Pinpoint the cell where the given text exists, returning its (X, Y) midpoint coordinate. 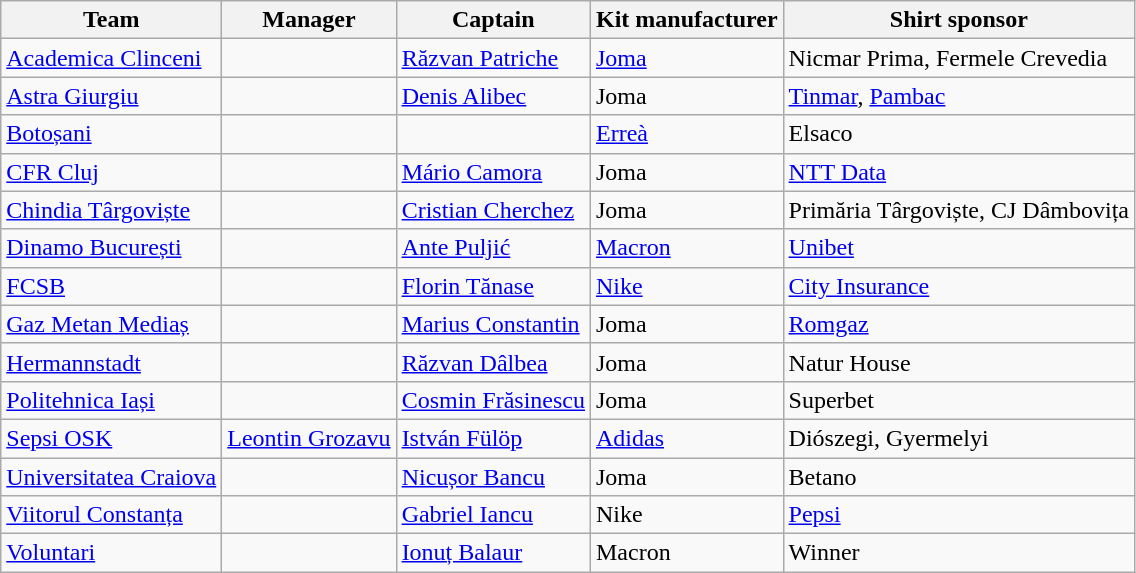
Astra Giurgiu (112, 96)
Ionuț Balaur (493, 553)
István Fülöp (493, 438)
Elsaco (958, 134)
Mário Camora (493, 172)
City Insurance (958, 286)
Romgaz (958, 324)
Academica Clinceni (112, 58)
Tinmar, Pambac (958, 96)
Chindia Târgoviște (112, 210)
Erreà (686, 134)
Superbet (958, 400)
Răzvan Dâlbea (493, 362)
NTT Data (958, 172)
Nicușor Bancu (493, 477)
Unibet (958, 248)
Kit manufacturer (686, 20)
Dinamo București (112, 248)
Gabriel Iancu (493, 515)
Pepsi (958, 515)
Universitatea Craiova (112, 477)
Cosmin Frăsinescu (493, 400)
Betano (958, 477)
Natur House (958, 362)
Ante Puljić (493, 248)
Manager (309, 20)
Politehnica Iași (112, 400)
Florin Tănase (493, 286)
Voluntari (112, 553)
Denis Alibec (493, 96)
Diószegi, Gyermelyi (958, 438)
Botoșani (112, 134)
Nicmar Prima, Fermele Crevedia (958, 58)
CFR Cluj (112, 172)
Primăria Târgoviște, CJ Dâmbovița (958, 210)
Marius Constantin (493, 324)
Răzvan Patriche (493, 58)
Team (112, 20)
Leontin Grozavu (309, 438)
Viitorul Constanța (112, 515)
Cristian Cherchez (493, 210)
Captain (493, 20)
Winner (958, 553)
Shirt sponsor (958, 20)
Adidas (686, 438)
Hermannstadt (112, 362)
Gaz Metan Mediaș (112, 324)
Sepsi OSK (112, 438)
FCSB (112, 286)
